Detect which cell encompasses the target text, then output its [x, y] center coordinate. 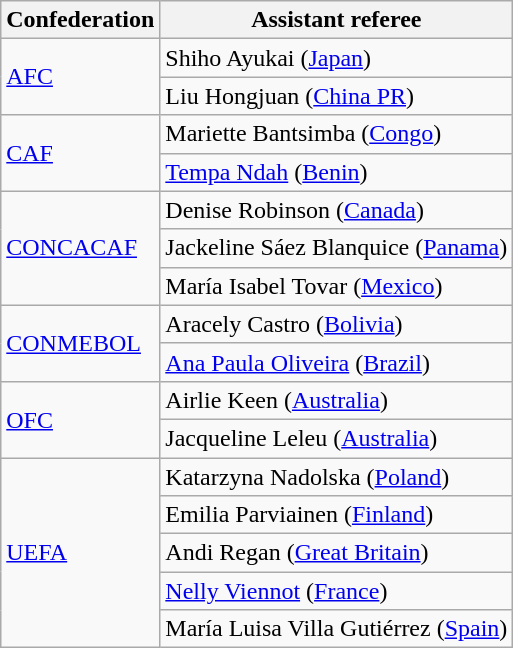
Aracely Castro (Bolivia) [336, 324]
CONCACAF [80, 248]
UEFA [80, 553]
Mariette Bantsimba (Congo) [336, 134]
CONMEBOL [80, 343]
Tempa Ndah (Benin) [336, 172]
Airlie Keen (Australia) [336, 400]
Shiho Ayukai (Japan) [336, 58]
Nelly Viennot (France) [336, 591]
CAF [80, 153]
Emilia Parviainen (Finland) [336, 515]
Katarzyna Nadolska (Poland) [336, 477]
Denise Robinson (Canada) [336, 210]
María Isabel Tovar (Mexico) [336, 286]
OFC [80, 419]
María Luisa Villa Gutiérrez (Spain) [336, 629]
Jacqueline Leleu (Australia) [336, 438]
Andi Regan (Great Britain) [336, 553]
AFC [80, 77]
Ana Paula Oliveira (Brazil) [336, 362]
Liu Hongjuan (China PR) [336, 96]
Assistant referee [336, 20]
Jackeline Sáez Blanquice (Panama) [336, 248]
Confederation [80, 20]
